For the text-containing cell, return its midpoint in (X, Y) coordinate format. 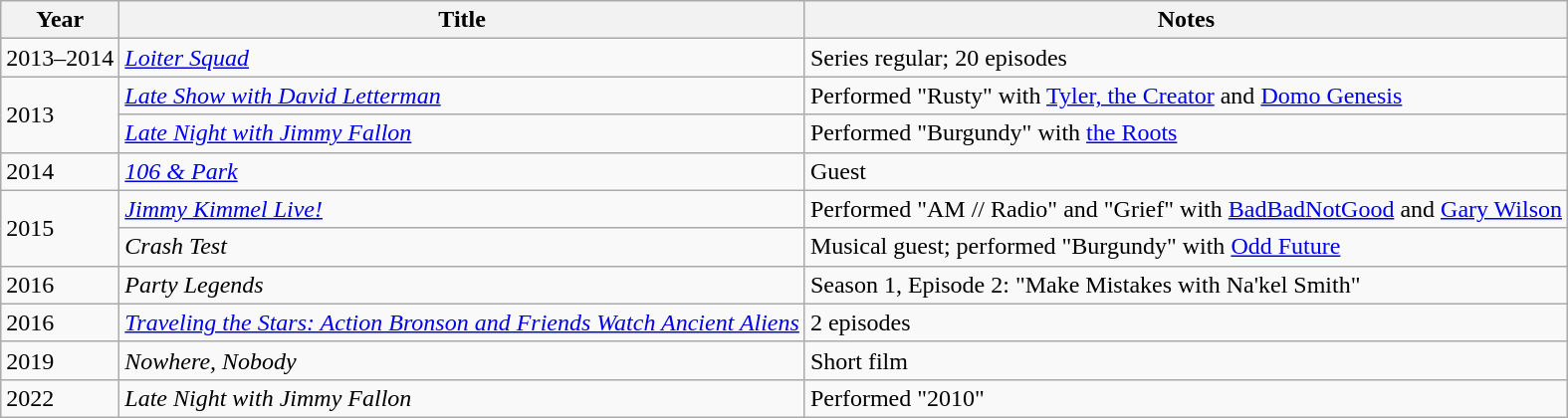
2 episodes (1186, 322)
Performed "Rusty" with Tyler, the Creator and Domo Genesis (1186, 96)
Season 1, Episode 2: "Make Mistakes with Na'kel Smith" (1186, 285)
Loiter Squad (462, 58)
Series regular; 20 episodes (1186, 58)
Performed "Burgundy" with the Roots (1186, 133)
Traveling the Stars: Action Bronson and Friends Watch Ancient Aliens (462, 322)
2022 (60, 398)
Guest (1186, 171)
Year (60, 20)
Short film (1186, 360)
Late Show with David Letterman (462, 96)
Performed "AM // Radio" and "Grief" with BadBadNotGood and Gary Wilson (1186, 209)
Musical guest; performed "Burgundy" with Odd Future (1186, 247)
Title (462, 20)
Jimmy Kimmel Live! (462, 209)
Nowhere, Nobody (462, 360)
106 & Park (462, 171)
2019 (60, 360)
2014 (60, 171)
Notes (1186, 20)
Performed "2010" (1186, 398)
Crash Test (462, 247)
2013 (60, 114)
2015 (60, 228)
2013–2014 (60, 58)
Party Legends (462, 285)
